Find where the given text appears and provide that cell's center as [X, Y] coordinate. 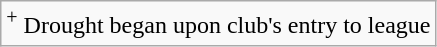
+ Drought began upon club's entry to league [218, 24]
